Return (X, Y) of the center of cell containing provided text 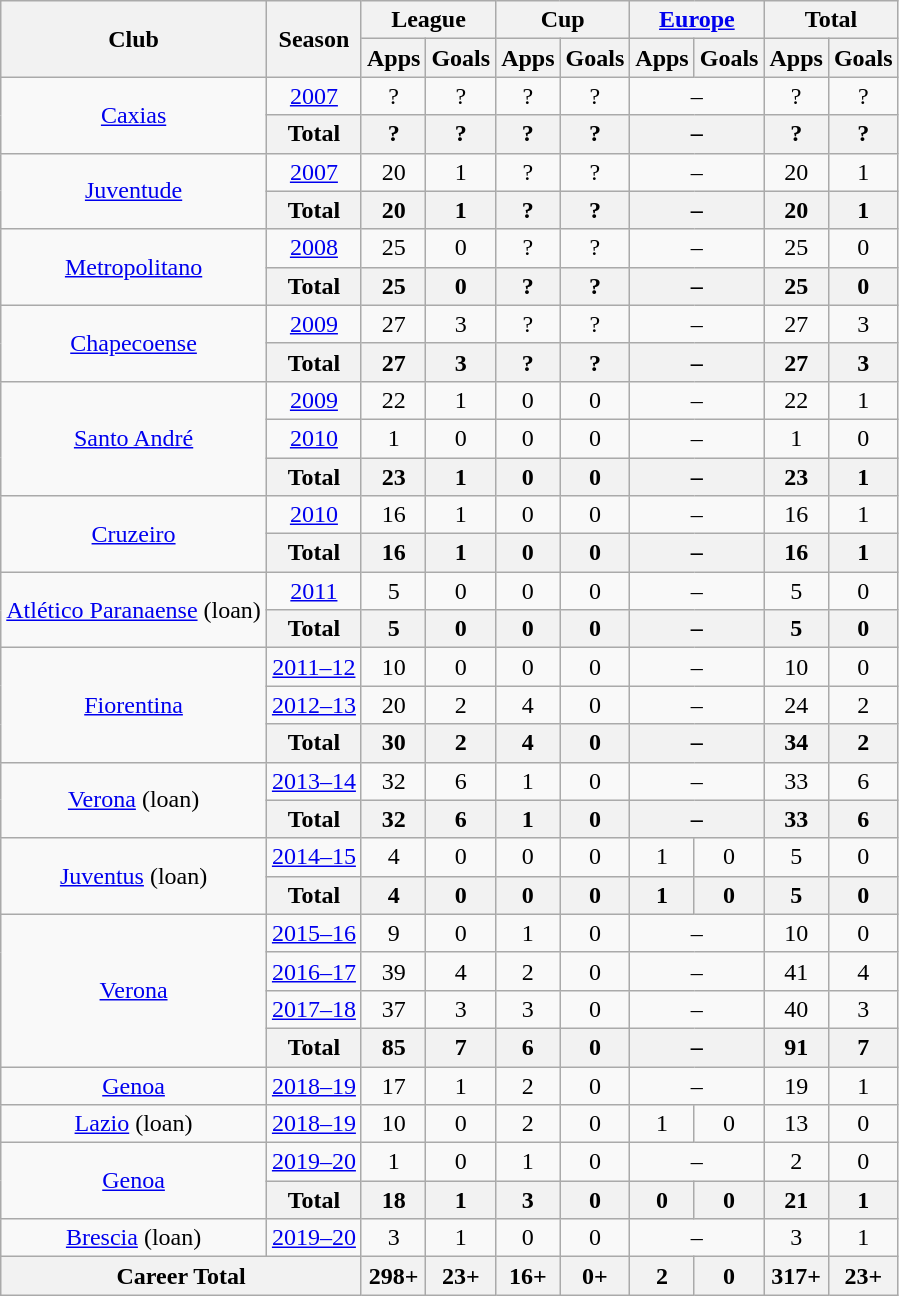
Cruzeiro (134, 534)
Juventude (134, 191)
Chapecoense (134, 343)
Season (314, 39)
Cup (563, 20)
0+ (595, 1276)
37 (393, 1009)
2012–13 (314, 705)
Juventus (loan) (134, 876)
17 (393, 1085)
Club (134, 39)
Atlético Paranaense (loan) (134, 610)
298+ (393, 1276)
19 (796, 1085)
18 (393, 1200)
2017–18 (314, 1009)
24 (796, 705)
85 (393, 1047)
21 (796, 1200)
34 (796, 743)
2008 (314, 248)
16+ (528, 1276)
39 (393, 971)
13 (796, 1124)
Metropolitano (134, 267)
2015–16 (314, 933)
2013–14 (314, 781)
Lazio (loan) (134, 1124)
317+ (796, 1276)
91 (796, 1047)
League (428, 20)
2011 (314, 591)
2016–17 (314, 971)
2014–15 (314, 857)
30 (393, 743)
Verona (134, 990)
Caxias (134, 115)
Verona (loan) (134, 800)
41 (796, 971)
Santo André (134, 438)
9 (393, 933)
Europe (697, 20)
Fiorentina (134, 705)
Brescia (loan) (134, 1238)
2011–12 (314, 667)
Career Total (182, 1276)
40 (796, 1009)
